Pinpoint the cell where the given text exists, returning its [x, y] midpoint coordinate. 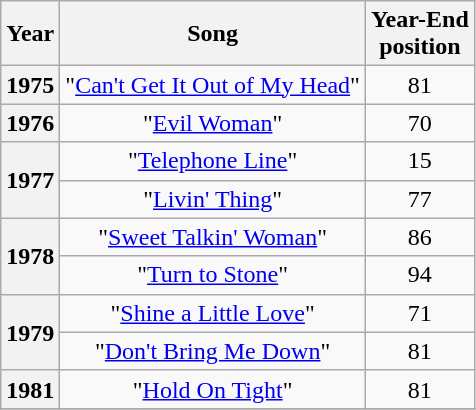
"Livin' Thing" [213, 199]
"Hold On Tight" [213, 389]
1976 [30, 123]
71 [420, 313]
94 [420, 275]
86 [420, 237]
Year [30, 34]
Song [213, 34]
1979 [30, 332]
"Sweet Talkin' Woman" [213, 237]
"Shine a Little Love" [213, 313]
1981 [30, 389]
"Turn to Stone" [213, 275]
"Telephone Line" [213, 161]
"Don't Bring Me Down" [213, 351]
77 [420, 199]
1977 [30, 180]
"Evil Woman" [213, 123]
Year-Endposition [420, 34]
"Can't Get It Out of My Head" [213, 85]
1975 [30, 85]
1978 [30, 256]
70 [420, 123]
15 [420, 161]
